Determine the [X, Y] coordinate at the center of the cell enclosing the given text.  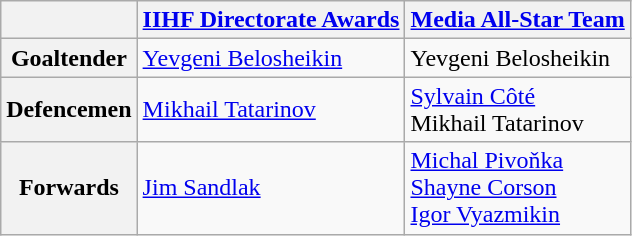
Michal Pivoňka Shayne Corson Igor Vyazmikin [518, 188]
Goaltender [69, 58]
Media All-Star Team [518, 20]
Sylvain Côté Mikhail Tatarinov [518, 110]
Forwards [69, 188]
Jim Sandlak [271, 188]
IIHF Directorate Awards [271, 20]
Mikhail Tatarinov [271, 110]
Defencemen [69, 110]
